Extract the [X, Y] coordinate from the center of the cell holding the provided text.  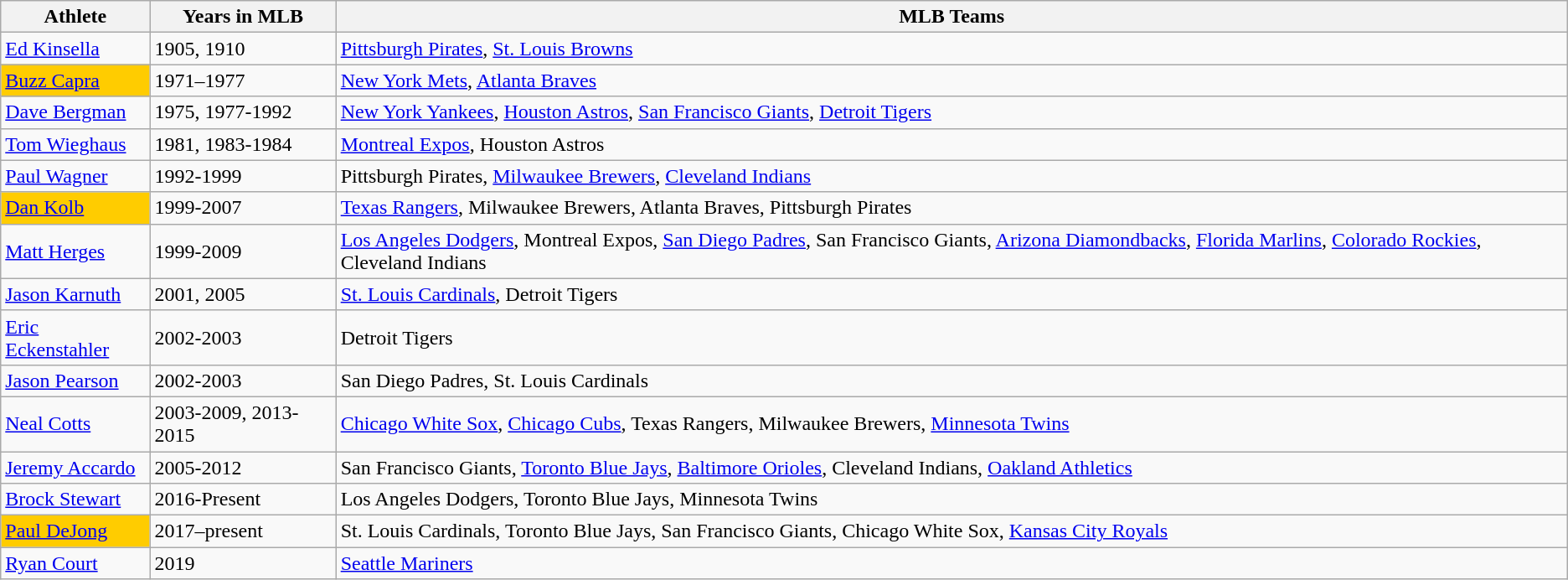
1975, 1977-1992 [243, 112]
1999-2007 [243, 208]
Matt Herges [75, 251]
1971–1977 [243, 80]
Chicago White Sox, Chicago Cubs, Texas Rangers, Milwaukee Brewers, Minnesota Twins [952, 424]
1981, 1983-1984 [243, 144]
Dan Kolb [75, 208]
Detroit Tigers [952, 337]
Paul DeJong [75, 531]
Ryan Court [75, 563]
Neal Cotts [75, 424]
2001, 2005 [243, 294]
St. Louis Cardinals, Detroit Tigers [952, 294]
San Diego Padres, St. Louis Cardinals [952, 381]
New York Yankees, Houston Astros, San Francisco Giants, Detroit Tigers [952, 112]
Jeremy Accardo [75, 467]
Years in MLB [243, 17]
Pittsburgh Pirates, St. Louis Browns [952, 49]
1999-2009 [243, 251]
1905, 1910 [243, 49]
2017–present [243, 531]
2019 [243, 563]
Jason Karnuth [75, 294]
Jason Pearson [75, 381]
Paul Wagner [75, 176]
New York Mets, Atlanta Braves [952, 80]
Buzz Capra [75, 80]
Los Angeles Dodgers, Toronto Blue Jays, Minnesota Twins [952, 500]
Montreal Expos, Houston Astros [952, 144]
2005-2012 [243, 467]
Tom Wieghaus [75, 144]
Pittsburgh Pirates, Milwaukee Brewers, Cleveland Indians [952, 176]
2016-Present [243, 500]
Athlete [75, 17]
St. Louis Cardinals, Toronto Blue Jays, San Francisco Giants, Chicago White Sox, Kansas City Royals [952, 531]
MLB Teams [952, 17]
Brock Stewart [75, 500]
Ed Kinsella [75, 49]
1992-1999 [243, 176]
San Francisco Giants, Toronto Blue Jays, Baltimore Orioles, Cleveland Indians, Oakland Athletics [952, 467]
Texas Rangers, Milwaukee Brewers, Atlanta Braves, Pittsburgh Pirates [952, 208]
Seattle Mariners [952, 563]
Dave Bergman [75, 112]
Eric Eckenstahler [75, 337]
2003-2009, 2013-2015 [243, 424]
